For the text-containing cell, return its midpoint in (X, Y) coordinate format. 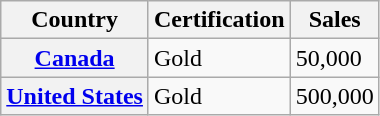
Country (75, 20)
United States (75, 96)
Canada (75, 58)
Certification (219, 20)
500,000 (334, 96)
50,000 (334, 58)
Sales (334, 20)
